Return (x, y) of the center of cell containing provided text 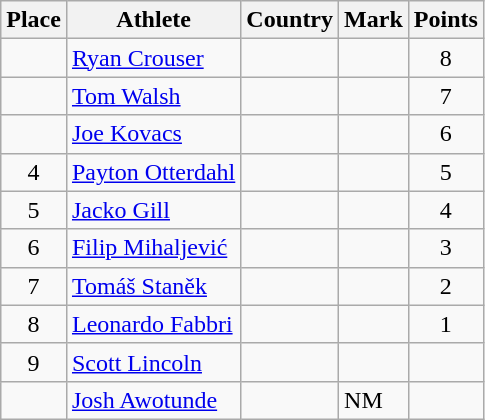
Athlete (153, 20)
Tomáš Staněk (153, 286)
1 (446, 324)
Tom Walsh (153, 96)
Scott Lincoln (153, 362)
3 (446, 248)
Mark (374, 20)
NM (374, 400)
Points (446, 20)
Place (34, 20)
Filip Mihaljević (153, 248)
9 (34, 362)
Joe Kovacs (153, 134)
2 (446, 286)
Payton Otterdahl (153, 172)
Ryan Crouser (153, 58)
Jacko Gill (153, 210)
Leonardo Fabbri (153, 324)
Country (290, 20)
Josh Awotunde (153, 400)
